Locate the cell with the specified text and output its [X, Y] center coordinate. 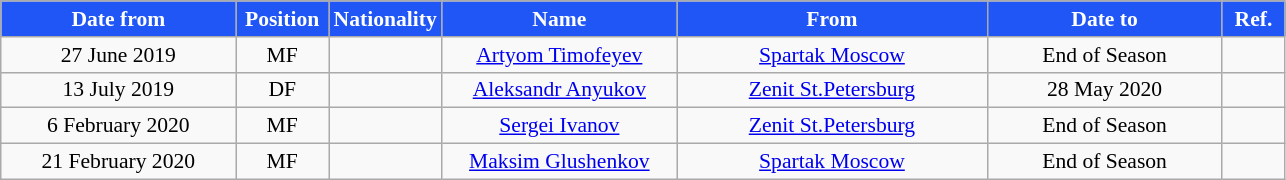
Date from [118, 19]
Nationality [384, 19]
Name [560, 19]
Sergei Ivanov [560, 126]
28 May 2020 [1104, 90]
Date to [1104, 19]
Artyom Timofeyev [560, 55]
Ref. [1254, 19]
6 February 2020 [118, 126]
Maksim Glushenkov [560, 162]
Position [282, 19]
Aleksandr Anyukov [560, 90]
21 February 2020 [118, 162]
13 July 2019 [118, 90]
27 June 2019 [118, 55]
From [832, 19]
DF [282, 90]
